Return the (X, Y) coordinate for the center point of the cell that contains the specified text.  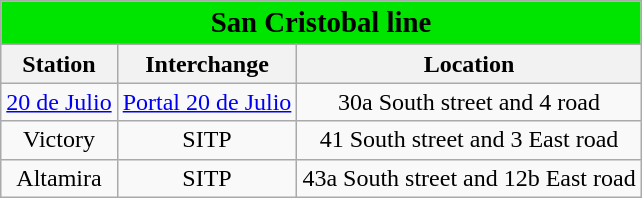
43a South street and 12b East road (469, 178)
Altamira (59, 178)
20 de Julio (59, 102)
Interchange (207, 64)
Location (469, 64)
41 South street and 3 East road (469, 140)
Portal 20 de Julio (207, 102)
San Cristobal line (321, 23)
Station (59, 64)
Victory (59, 140)
30a South street and 4 road (469, 102)
